Determine the (X, Y) coordinate at the center of the cell enclosing the given text.  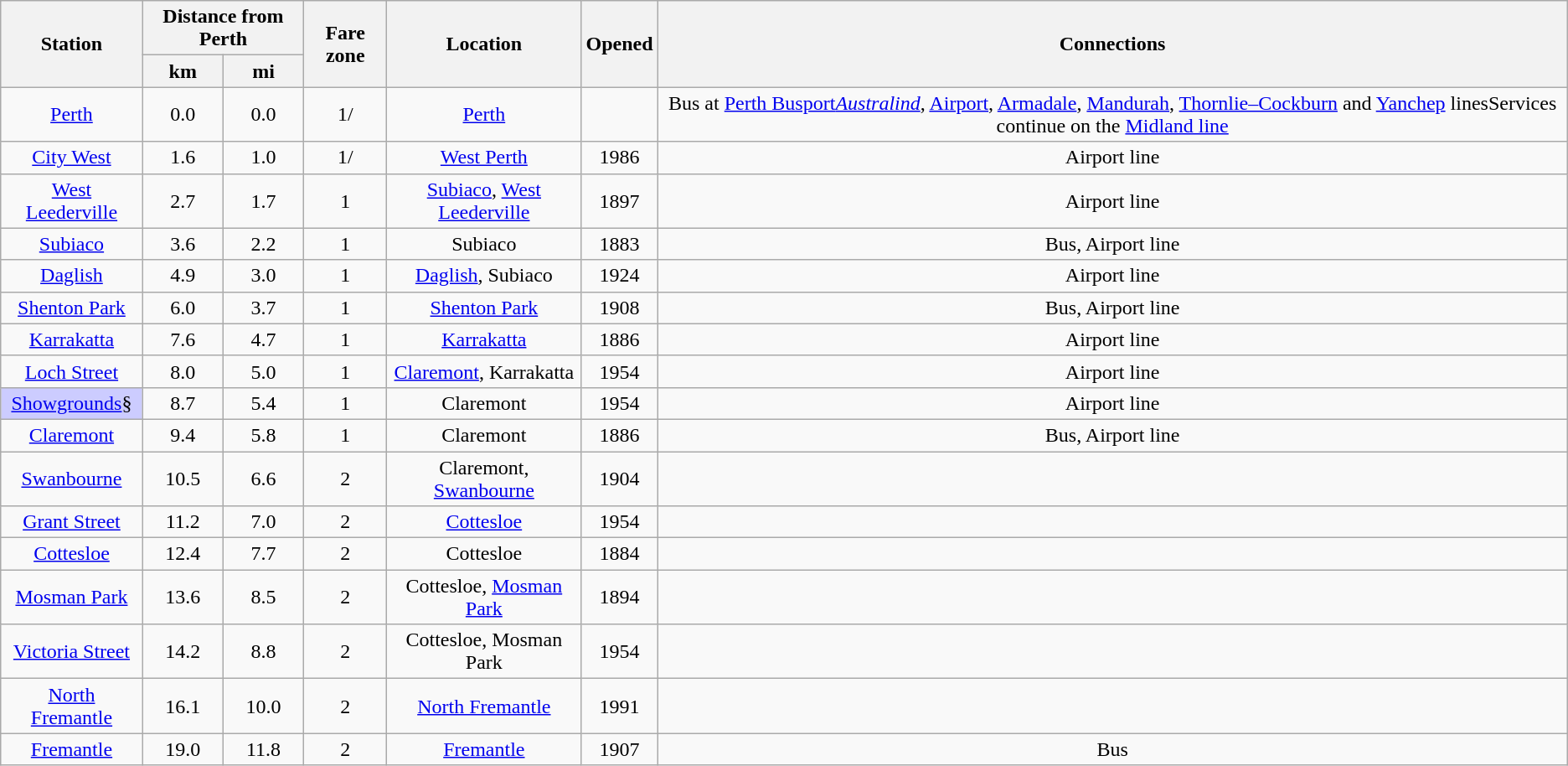
Showgrounds§ (72, 403)
West Leederville (72, 201)
Subiaco, West Leederville (484, 201)
5.8 (263, 435)
1924 (620, 276)
1991 (620, 706)
14.2 (183, 652)
7.7 (263, 554)
Connections (1112, 44)
Daglish (72, 276)
Claremont, Karrakatta (484, 371)
1.6 (183, 158)
4.7 (263, 339)
8.8 (263, 652)
km (183, 71)
8.5 (263, 597)
Distance from Perth (223, 28)
Grant Street (72, 522)
City West (72, 158)
11.8 (263, 749)
Victoria Street (72, 652)
Location (484, 44)
1904 (620, 478)
3.6 (183, 244)
Loch Street (72, 371)
9.4 (183, 435)
6.0 (183, 308)
16.1 (183, 706)
Claremont, Swanbourne (484, 478)
1883 (620, 244)
11.2 (183, 522)
8.0 (183, 371)
3.0 (263, 276)
7.0 (263, 522)
12.4 (183, 554)
1897 (620, 201)
1.0 (263, 158)
Swanbourne (72, 478)
19.0 (183, 749)
1.7 (263, 201)
7.6 (183, 339)
1907 (620, 749)
13.6 (183, 597)
Bus (1112, 749)
10.5 (183, 478)
West Perth (484, 158)
1884 (620, 554)
2.2 (263, 244)
Daglish, Subiaco (484, 276)
4.9 (183, 276)
1894 (620, 597)
5.4 (263, 403)
Station (72, 44)
5.0 (263, 371)
3.7 (263, 308)
Fare zone (345, 44)
2.7 (183, 201)
Opened (620, 44)
Mosman Park (72, 597)
8.7 (183, 403)
6.6 (263, 478)
Bus at Perth BusportAustralind, Airport, Armadale, Mandurah, Thornlie–Cockburn and Yanchep linesServices continue on the Midland line (1112, 114)
mi (263, 71)
1908 (620, 308)
1986 (620, 158)
10.0 (263, 706)
